Determine the (X, Y) coordinate at the center of the cell enclosing the given text.  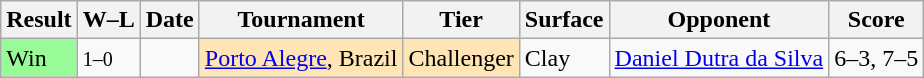
6–3, 7–5 (876, 58)
Tier (461, 20)
Result (39, 20)
Clay (564, 58)
Challenger (461, 58)
1–0 (108, 58)
Opponent (719, 20)
Surface (564, 20)
Tournament (301, 20)
W–L (108, 20)
Score (876, 20)
Win (39, 58)
Daniel Dutra da Silva (719, 58)
Date (170, 20)
Porto Alegre, Brazil (301, 58)
